Search for the cell housing the specified text and yield its [X, Y] center coordinate. 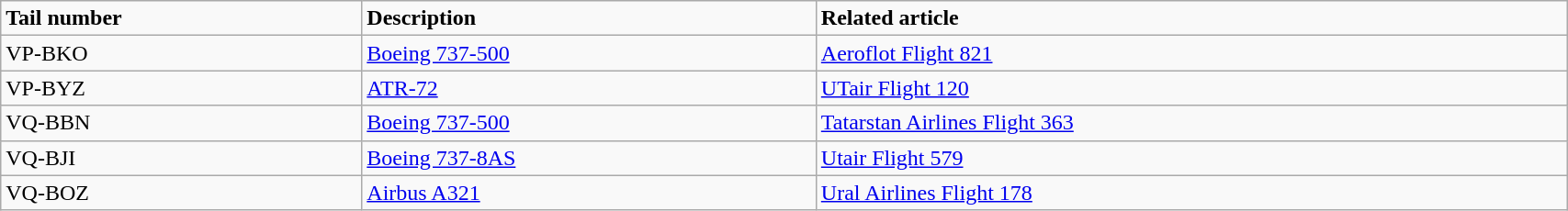
Ural Airlines Flight 178 [1190, 193]
VQ-BBN [182, 123]
UTair Flight 120 [1190, 88]
Utair Flight 579 [1190, 158]
VQ-BOZ [182, 193]
Aeroflot Flight 821 [1190, 53]
Related article [1190, 18]
Airbus A321 [590, 193]
ATR-72 [590, 88]
Tatarstan Airlines Flight 363 [1190, 123]
Tail number [182, 18]
VP-BYZ [182, 88]
VP-BKO [182, 53]
VQ-BJI [182, 158]
Boeing 737-8AS [590, 158]
Description [590, 18]
